Pinpoint the cell where the given text exists, returning its [X, Y] midpoint coordinate. 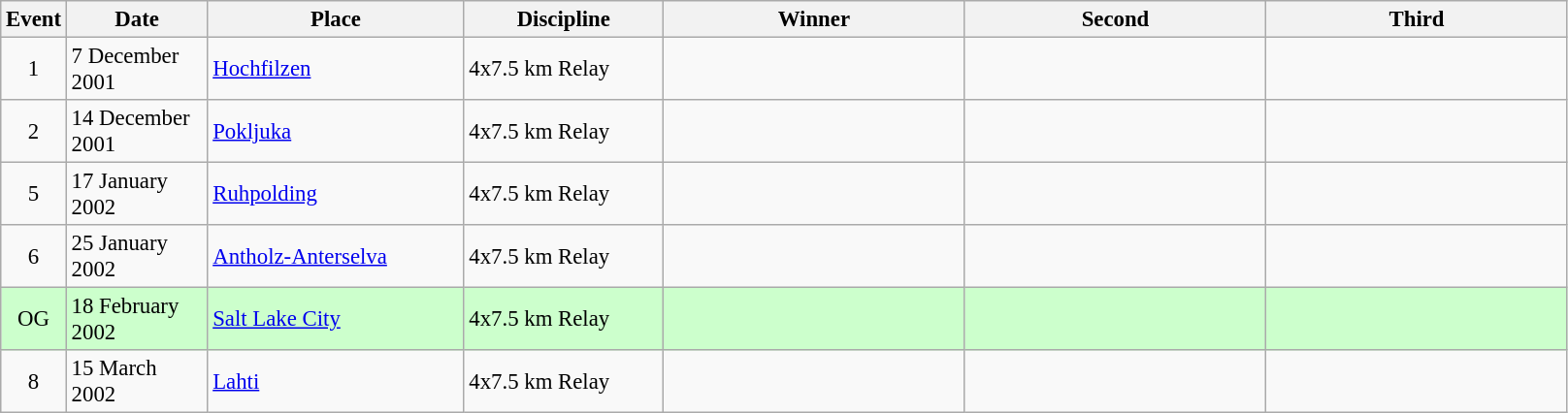
Hochfilzen [336, 70]
Date [137, 19]
Place [336, 19]
Ruhpolding [336, 194]
14 December 2001 [137, 132]
Salt Lake City [336, 320]
6 [34, 256]
2 [34, 132]
25 January 2002 [137, 256]
Winner [815, 19]
Second [1116, 19]
Event [34, 19]
17 January 2002 [137, 194]
Antholz-Anterselva [336, 256]
7 December 2001 [137, 70]
Discipline [564, 19]
Pokljuka [336, 132]
5 [34, 194]
OG [34, 320]
18 February 2002 [137, 320]
Third [1417, 19]
1 [34, 70]
